Extract the (x, y) coordinate from the center of the cell holding the provided text.  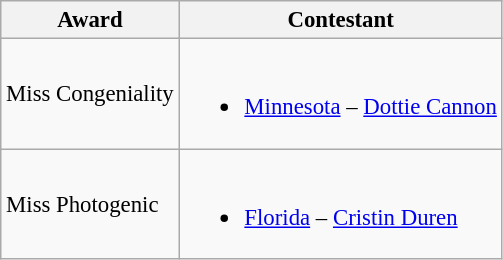
Award (90, 20)
Minnesota – Dottie Cannon (340, 94)
Florida – Cristin Duren (340, 204)
Miss Congeniality (90, 94)
Contestant (340, 20)
Miss Photogenic (90, 204)
